For the text-containing cell, return its midpoint in [x, y] coordinate format. 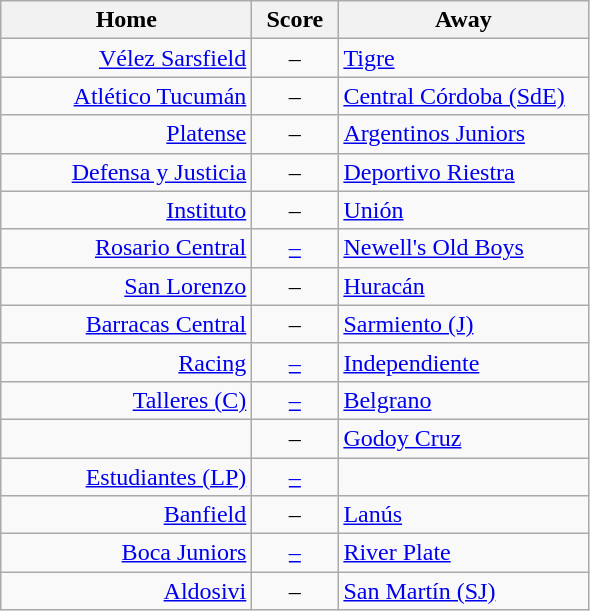
Independiente [464, 362]
San Lorenzo [126, 286]
Sarmiento (J) [464, 324]
Platense [126, 134]
Score [295, 20]
Talleres (C) [126, 400]
Defensa y Justicia [126, 172]
Aldosivi [126, 591]
Deportivo Riestra [464, 172]
Vélez Sarsfield [126, 58]
Tigre [464, 58]
Argentinos Juniors [464, 134]
Huracán [464, 286]
Godoy Cruz [464, 438]
River Plate [464, 553]
Unión [464, 210]
Racing [126, 362]
Lanús [464, 515]
Boca Juniors [126, 553]
Belgrano [464, 400]
Barracas Central [126, 324]
Banfield [126, 515]
Newell's Old Boys [464, 248]
Away [464, 20]
Home [126, 20]
Estudiantes (LP) [126, 477]
San Martín (SJ) [464, 591]
Instituto [126, 210]
Central Córdoba (SdE) [464, 96]
Rosario Central [126, 248]
Atlético Tucumán [126, 96]
